Identify which cell holds the provided text, then report its (X, Y) central coordinate. 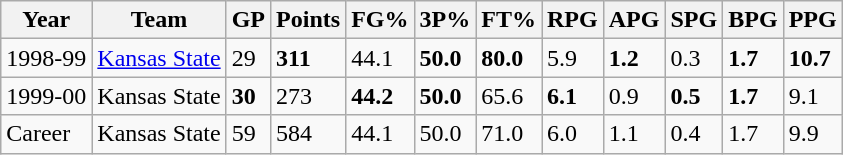
30 (248, 96)
Team (159, 20)
PPG (812, 20)
584 (308, 134)
FG% (380, 20)
SPG (694, 20)
1.2 (634, 58)
0.5 (694, 96)
0.4 (694, 134)
5.9 (573, 58)
RPG (573, 20)
9.1 (812, 96)
44.2 (380, 96)
1999-00 (46, 96)
0.9 (634, 96)
59 (248, 134)
6.1 (573, 96)
1.1 (634, 134)
6.0 (573, 134)
80.0 (509, 58)
65.6 (509, 96)
Points (308, 20)
BPG (753, 20)
Career (46, 134)
3P% (445, 20)
APG (634, 20)
29 (248, 58)
FT% (509, 20)
Year (46, 20)
GP (248, 20)
1998-99 (46, 58)
9.9 (812, 134)
10.7 (812, 58)
311 (308, 58)
273 (308, 96)
71.0 (509, 134)
0.3 (694, 58)
